Locate the cell with the specified text and output its (X, Y) center coordinate. 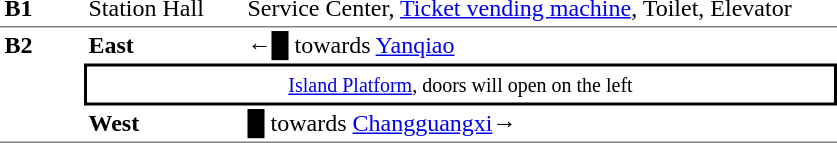
←█ towards Yanqiao (540, 46)
East (164, 46)
Island Platform, doors will open on the left (460, 85)
